Search for the cell housing the specified text and yield its [x, y] center coordinate. 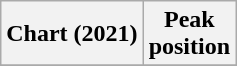
Peakposition [189, 34]
Chart (2021) [72, 34]
